Capture the cell that displays the provided text and extract its [x, y] central coordinate. 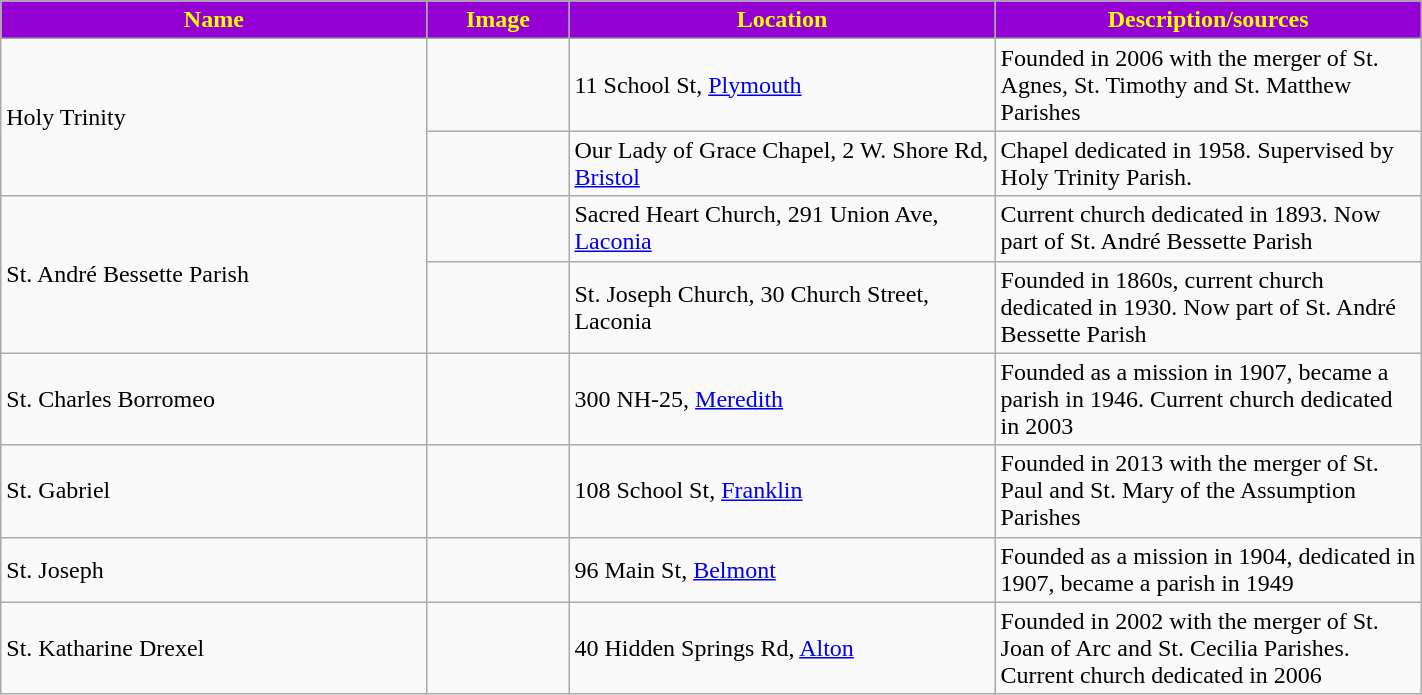
St. Joseph Church, 30 Church Street, Laconia [782, 307]
Sacred Heart Church, 291 Union Ave, Laconia [782, 228]
St. André Bessette Parish [214, 274]
Founded in 2013 with the merger of St. Paul and St. Mary of the Assumption Parishes [1208, 491]
Founded in 2002 with the merger of St. Joan of Arc and St. Cecilia Parishes. Current church dedicated in 2006 [1208, 648]
40 Hidden Springs Rd, Alton [782, 648]
St. Joseph [214, 570]
Description/sources [1208, 20]
Our Lady of Grace Chapel, 2 W. Shore Rd, Bristol [782, 164]
300 NH-25, Meredith [782, 399]
Location [782, 20]
St. Charles Borromeo [214, 399]
Holy Trinity [214, 118]
Name [214, 20]
Current church dedicated in 1893. Now part of St. André Bessette Parish [1208, 228]
St. Gabriel [214, 491]
St. Katharine Drexel [214, 648]
108 School St, Franklin [782, 491]
Founded in 1860s, current church dedicated in 1930. Now part of St. André Bessette Parish [1208, 307]
96 Main St, Belmont [782, 570]
11 School St, Plymouth [782, 85]
Founded in 2006 with the merger of St. Agnes, St. Timothy and St. Matthew Parishes [1208, 85]
Chapel dedicated in 1958. Supervised by Holy Trinity Parish. [1208, 164]
Founded as a mission in 1904, dedicated in 1907, became a parish in 1949 [1208, 570]
Image [498, 20]
Founded as a mission in 1907, became a parish in 1946. Current church dedicated in 2003 [1208, 399]
